Detect which cell encompasses the target text, then output its (X, Y) center coordinate. 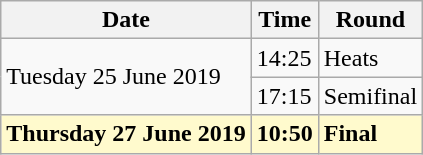
14:25 (284, 58)
Semifinal (370, 96)
Heats (370, 58)
Round (370, 20)
Tuesday 25 June 2019 (126, 77)
Thursday 27 June 2019 (126, 134)
Date (126, 20)
Final (370, 134)
10:50 (284, 134)
Time (284, 20)
17:15 (284, 96)
